Scan for the cell matching the given text and deliver its (X, Y) coordinate at center. 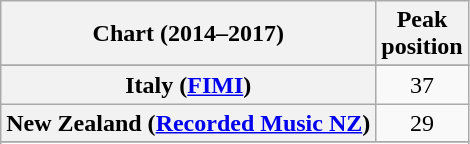
Italy (FIMI) (188, 85)
Chart (2014–2017) (188, 34)
29 (422, 123)
New Zealand (Recorded Music NZ) (188, 123)
37 (422, 85)
Peakposition (422, 34)
